Extract the (x, y) coordinate from the center of the cell holding the provided text.  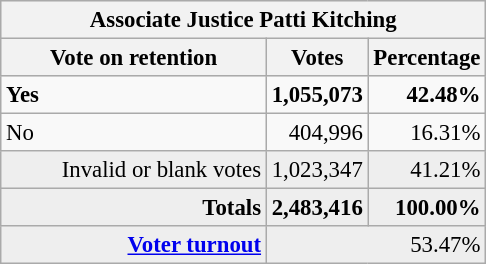
Totals (134, 208)
Voter turnout (134, 245)
1,055,073 (317, 95)
42.48% (427, 95)
Vote on retention (134, 58)
Invalid or blank votes (134, 170)
53.47% (376, 245)
2,483,416 (317, 208)
41.21% (427, 170)
Votes (317, 58)
Percentage (427, 58)
16.31% (427, 133)
No (134, 133)
1,023,347 (317, 170)
Associate Justice Patti Kitching (244, 20)
100.00% (427, 208)
Yes (134, 95)
404,996 (317, 133)
